Return [X, Y] of the center of cell containing provided text 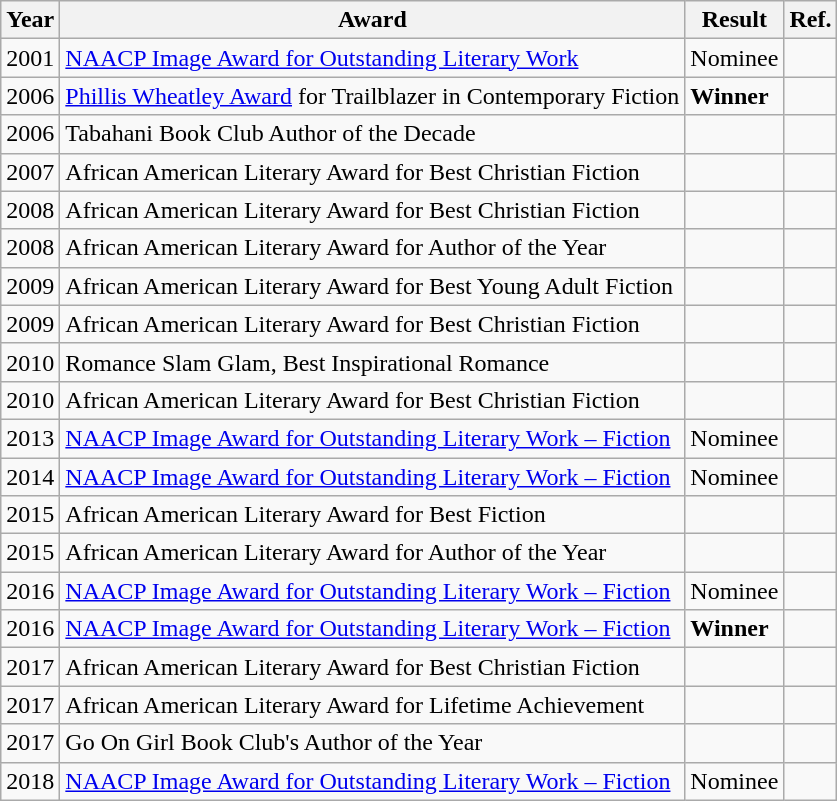
2001 [30, 58]
Award [372, 20]
Result [734, 20]
2018 [30, 781]
Ref. [810, 20]
Tabahani Book Club Author of the Decade [372, 134]
NAACP Image Award for Outstanding Literary Work [372, 58]
African American Literary Award for Lifetime Achievement [372, 705]
2007 [30, 172]
African American Literary Award for Best Young Adult Fiction [372, 286]
2014 [30, 477]
Year [30, 20]
2013 [30, 438]
Go On Girl Book Club's Author of the Year [372, 743]
African American Literary Award for Best Fiction [372, 515]
Romance Slam Glam, Best Inspirational Romance [372, 362]
Phillis Wheatley Award for Trailblazer in Contemporary Fiction [372, 96]
